Pinpoint the cell where the given text exists, returning its (X, Y) midpoint coordinate. 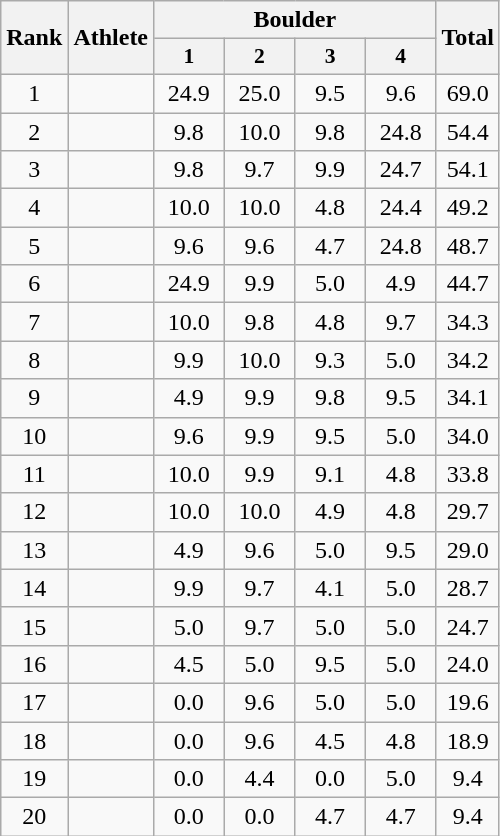
34.1 (468, 398)
4.4 (260, 779)
6 (34, 284)
5 (34, 246)
18.9 (468, 741)
11 (34, 474)
9 (34, 398)
34.2 (468, 360)
Total (468, 38)
19.6 (468, 702)
34.0 (468, 436)
17 (34, 702)
16 (34, 664)
25.0 (260, 93)
7 (34, 322)
49.2 (468, 208)
34.3 (468, 322)
24.4 (400, 208)
15 (34, 626)
24.0 (468, 664)
18 (34, 741)
48.7 (468, 246)
4.1 (330, 588)
Athlete (111, 38)
44.7 (468, 284)
14 (34, 588)
54.4 (468, 131)
20 (34, 817)
13 (34, 550)
10 (34, 436)
33.8 (468, 474)
Boulder (295, 20)
9.1 (330, 474)
Rank (34, 38)
69.0 (468, 93)
28.7 (468, 588)
9.3 (330, 360)
8 (34, 360)
19 (34, 779)
12 (34, 512)
29.7 (468, 512)
29.0 (468, 550)
54.1 (468, 170)
